Detect which cell encompasses the target text, then output its [X, Y] center coordinate. 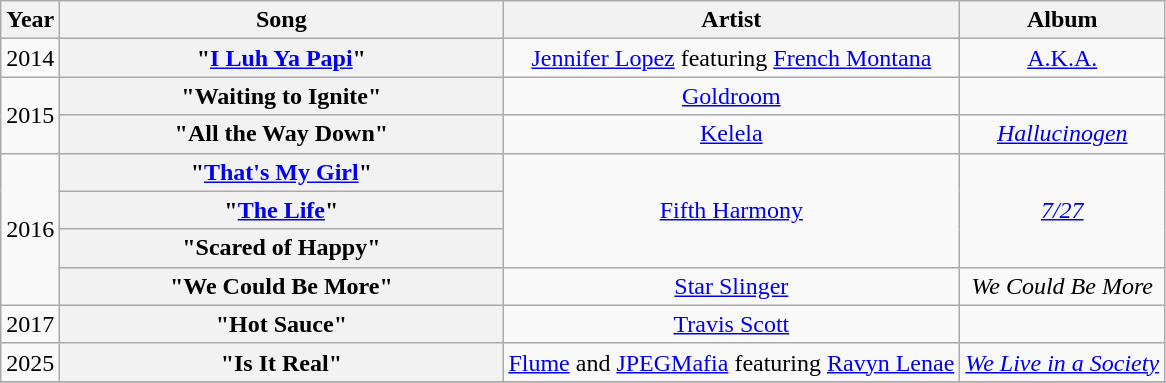
2016 [30, 229]
Kelela [732, 134]
"Scared of Happy" [282, 248]
7/27 [1062, 210]
Artist [732, 20]
2017 [30, 324]
Goldroom [732, 96]
2015 [30, 115]
A.K.A. [1062, 58]
2014 [30, 58]
Song [282, 20]
Flume and JPEGMafia featuring Ravyn Lenae [732, 362]
Travis Scott [732, 324]
"All the Way Down" [282, 134]
Album [1062, 20]
"We Could Be More" [282, 286]
Hallucinogen [1062, 134]
"That's My Girl" [282, 172]
"I Luh Ya Papi" [282, 58]
"Waiting to Ignite" [282, 96]
Star Slinger [732, 286]
Year [30, 20]
2025 [30, 362]
"Is It Real" [282, 362]
Fifth Harmony [732, 210]
We Could Be More [1062, 286]
"The Life" [282, 210]
We Live in a Society [1062, 362]
Jennifer Lopez featuring French Montana [732, 58]
"Hot Sauce" [282, 324]
